Extract the (X, Y) coordinate from the center of the cell holding the provided text.  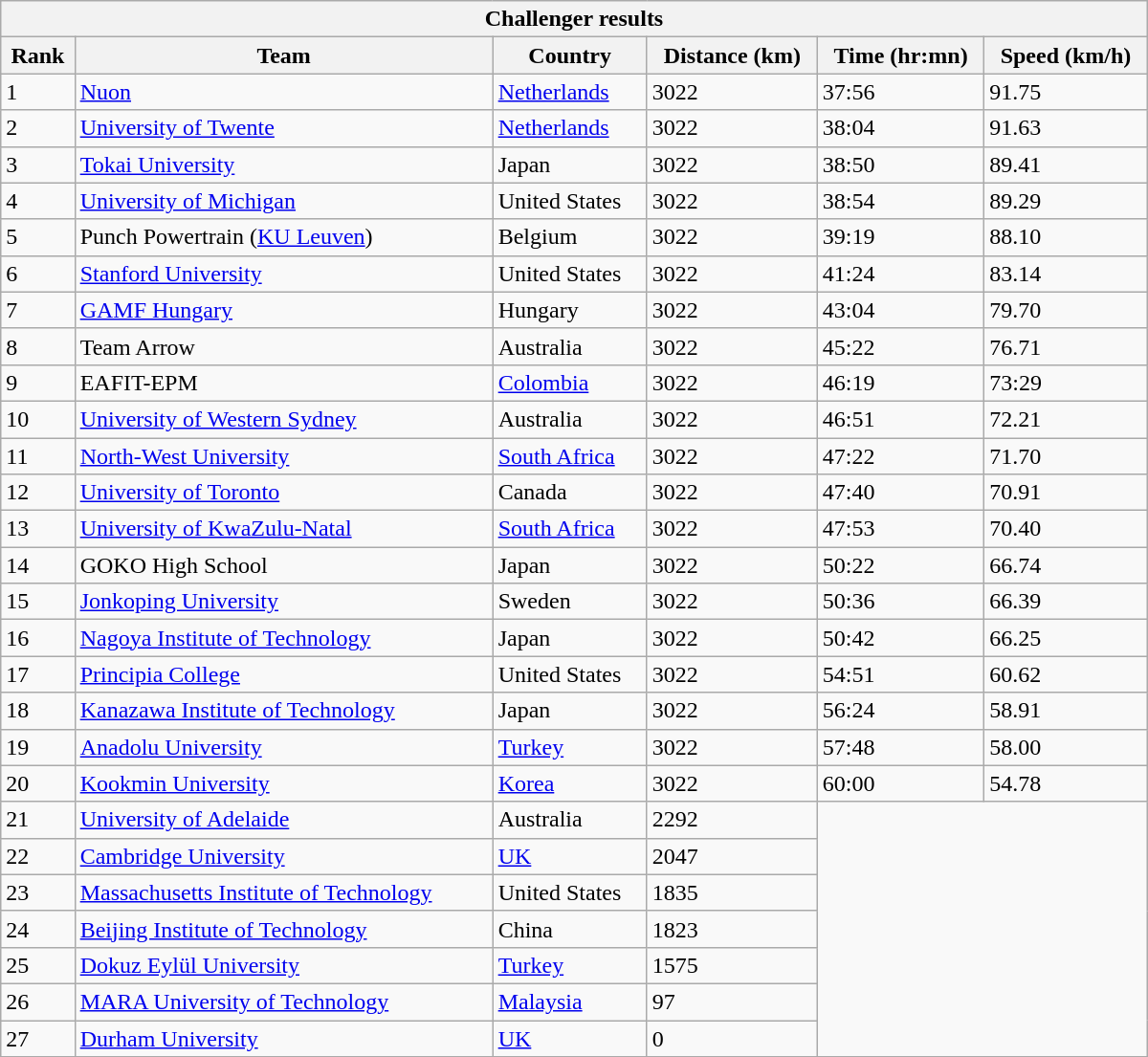
Durham University (283, 1038)
GOKO High School (283, 565)
Kookmin University (283, 783)
1823 (732, 929)
Team Arrow (283, 346)
60:00 (900, 783)
Hungary (570, 310)
North-West University (283, 456)
Korea (570, 783)
23 (38, 892)
43:04 (900, 310)
46:51 (900, 419)
Rank (38, 55)
47:22 (900, 456)
Belgium (570, 237)
Kanazawa Institute of Technology (283, 711)
Stanford University (283, 274)
University of Michigan (283, 201)
22 (38, 856)
26 (38, 1002)
89.29 (1066, 201)
2292 (732, 820)
70.91 (1066, 493)
Colombia (570, 383)
University of KwaZulu-Natal (283, 529)
Malaysia (570, 1002)
50:42 (900, 638)
Time (hr:mn) (900, 55)
27 (38, 1038)
7 (38, 310)
Team (283, 55)
54:51 (900, 674)
University of Western Sydney (283, 419)
5 (38, 237)
11 (38, 456)
66.74 (1066, 565)
83.14 (1066, 274)
76.71 (1066, 346)
47:40 (900, 493)
0 (732, 1038)
Dokuz Eylül University (283, 965)
Nuon (283, 92)
38:54 (900, 201)
EAFIT-EPM (283, 383)
University of Toronto (283, 493)
6 (38, 274)
Nagoya Institute of Technology (283, 638)
8 (38, 346)
54.78 (1066, 783)
3 (38, 165)
Sweden (570, 602)
13 (38, 529)
70.40 (1066, 529)
1575 (732, 965)
66.25 (1066, 638)
79.70 (1066, 310)
17 (38, 674)
1835 (732, 892)
China (570, 929)
18 (38, 711)
72.21 (1066, 419)
89.41 (1066, 165)
71.70 (1066, 456)
GAMF Hungary (283, 310)
66.39 (1066, 602)
58.00 (1066, 747)
University of Twente (283, 128)
Distance (km) (732, 55)
Principia College (283, 674)
46:19 (900, 383)
91.75 (1066, 92)
Anadolu University (283, 747)
38:50 (900, 165)
14 (38, 565)
Massachusetts Institute of Technology (283, 892)
50:36 (900, 602)
56:24 (900, 711)
MARA University of Technology (283, 1002)
15 (38, 602)
Punch Powertrain (KU Leuven) (283, 237)
60.62 (1066, 674)
73:29 (1066, 383)
9 (38, 383)
1 (38, 92)
2047 (732, 856)
Canada (570, 493)
Challenger results (574, 19)
38:04 (900, 128)
19 (38, 747)
12 (38, 493)
Speed (km/h) (1066, 55)
25 (38, 965)
20 (38, 783)
21 (38, 820)
16 (38, 638)
88.10 (1066, 237)
47:53 (900, 529)
91.63 (1066, 128)
50:22 (900, 565)
37:56 (900, 92)
97 (732, 1002)
Cambridge University (283, 856)
Country (570, 55)
24 (38, 929)
Tokai University (283, 165)
4 (38, 201)
Beijing Institute of Technology (283, 929)
45:22 (900, 346)
10 (38, 419)
39:19 (900, 237)
58.91 (1066, 711)
41:24 (900, 274)
57:48 (900, 747)
2 (38, 128)
Jonkoping University (283, 602)
University of Adelaide (283, 820)
